Determine the [X, Y] coordinate at the center of the cell enclosing the given text.  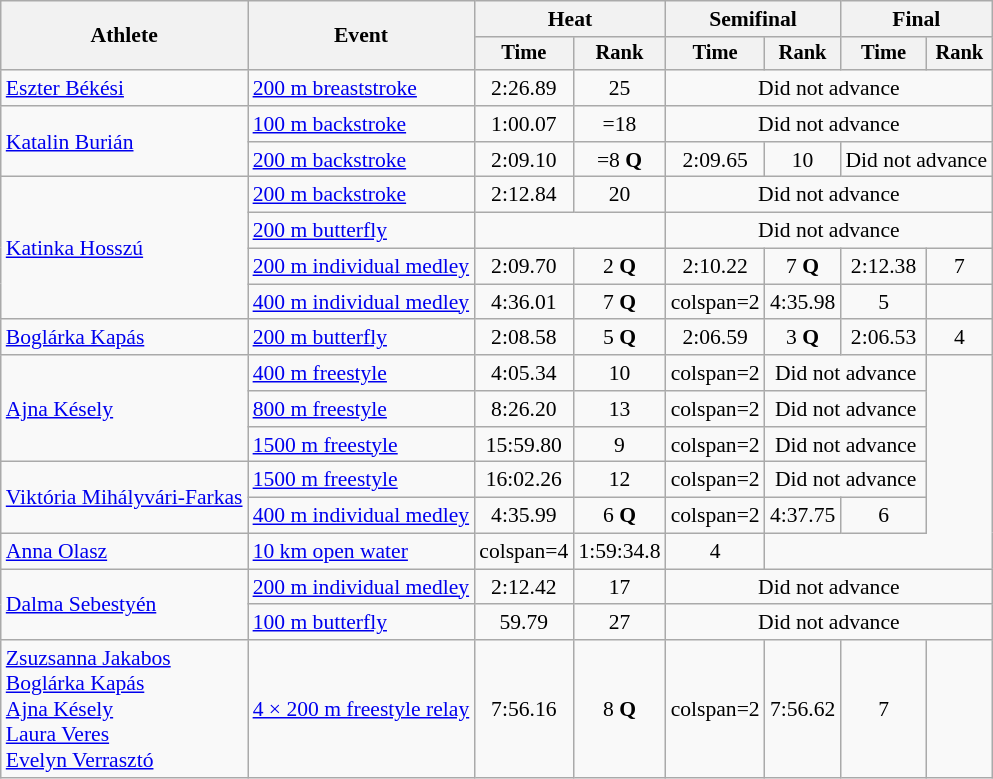
100 m butterfly [362, 623]
=18 [619, 124]
4:35.98 [803, 302]
15:59.80 [524, 445]
Katinka Hosszú [124, 248]
4:35.99 [524, 516]
4:36.01 [524, 302]
8 Q [619, 709]
Event [362, 36]
2:06.59 [716, 338]
colspan=4 [524, 552]
1:59:34.8 [619, 552]
Final [916, 19]
Athlete [124, 36]
7:56.62 [803, 709]
8:26.20 [524, 409]
6 Q [619, 516]
16:02.26 [524, 480]
Dalma Sebestyén [124, 604]
1:00.07 [524, 124]
4:37.75 [803, 516]
2:26.89 [524, 88]
2:12.42 [524, 587]
2:09.65 [716, 160]
4 × 200 m freestyle relay [362, 709]
25 [619, 88]
2:10.22 [716, 267]
4:05.34 [524, 373]
13 [619, 409]
5 [883, 302]
7:56.16 [524, 709]
20 [619, 195]
2:09.10 [524, 160]
Viktória Mihályvári-Farkas [124, 498]
800 m freestyle [362, 409]
Semifinal [754, 19]
Eszter Békési [124, 88]
Katalin Burián [124, 142]
=8 Q [619, 160]
Anna Olasz [124, 552]
10 km open water [362, 552]
200 m breaststroke [362, 88]
2 Q [619, 267]
Boglárka Kapás [124, 338]
59.79 [524, 623]
27 [619, 623]
Ajna Késely [124, 408]
5 Q [619, 338]
12 [619, 480]
3 Q [803, 338]
17 [619, 587]
Zsuzsanna JakabosBoglárka KapásAjna KéselyLaura VeresEvelyn Verrasztó [124, 709]
6 [883, 516]
9 [619, 445]
2:09.70 [524, 267]
2:12.84 [524, 195]
2:08.58 [524, 338]
2:06.53 [883, 338]
2:12.38 [883, 267]
Heat [570, 19]
400 m freestyle [362, 373]
100 m backstroke [362, 124]
